Identify which cell holds the provided text, then report its [x, y] central coordinate. 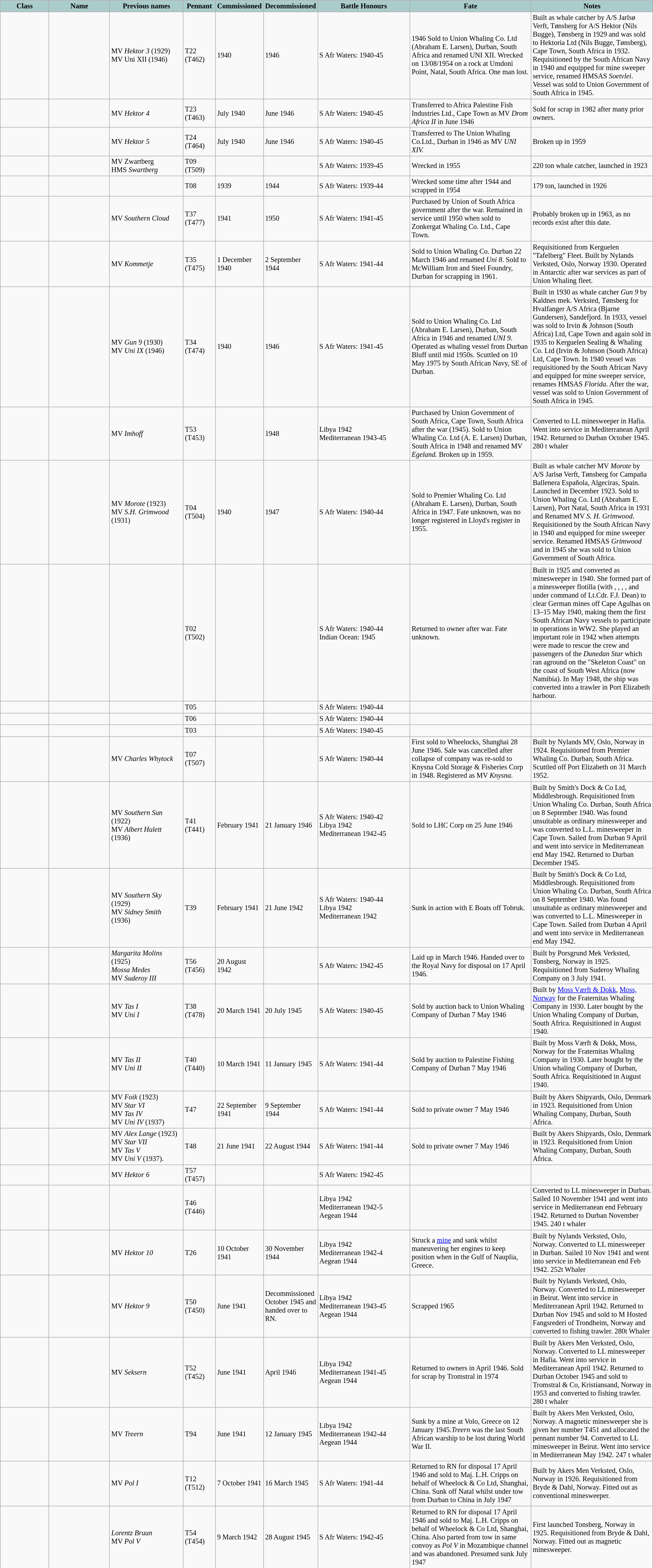
MV Southern Sun (1922)MV Albert Hulett (1936) [146, 825]
Previous names [146, 6]
S Afr Waters: 1940-42Libya 1942Mediterranean 1942-45 [364, 825]
30 November 1944 [290, 1253]
Sold by auction to Palestine Fishing Company of Durban 7 May 1946 [471, 1064]
Fate [471, 6]
T34 (T474) [199, 347]
9 September 1944 [290, 1109]
T40 (T440) [199, 1064]
11 January 1945 [290, 1064]
T46 (T446) [199, 1207]
Purchased by Union of South Africa government after the war. Remained in service until 1950 when sold to Zonkergat Whaling Co. Ltd., Cape Town. [471, 218]
Converted to LL minesweeper in Hafia. Went into service in Mediterranean April 1942. Returned to Durban October 1945. 280 t whaler [592, 433]
Wrecked in 1955 [471, 166]
First launched Tonsberg, Norway in 1925. Requisitioned from Bryde & Dahl, Norway. Fitted out as magnetic minesweeper. [592, 1537]
20 March 1941 [240, 1011]
Pennant [199, 6]
Probably broken up in 1963, as no records exist after this date. [592, 218]
T54(T454) [199, 1537]
1 December 1940 [240, 264]
Sold to Union Whaling Co. Durban 22 March 1946 and renamed Uni 8. Sold to McWilliam Iron and Steel Foundry, Durban for scrapping in 1961. [471, 264]
1947 [290, 512]
T22 (T462) [199, 55]
Class [25, 6]
MV ZwartbergHMS Swartberg [146, 166]
MV Kommetje [146, 264]
April 1946 [290, 1372]
MV Charles Whytock [146, 759]
MV Seksern [146, 1372]
Lorentz BruunMV Pol V [146, 1537]
Sold to LHC Corp on 25 June 1946 [471, 825]
22 September 1941 [240, 1109]
9 March 1942 [240, 1537]
21 June 1942 [290, 908]
Built by Akers Men Verksted, Oslo, Norway in 1926. Requisitioned from Bryde & Dahl, Norway. Fitted out as conventional minesweeper. [592, 1483]
T23 (T463) [199, 113]
MV Pol I [146, 1483]
MV Morote (1923)MV S.H. Grimwood (1931) [146, 512]
Libya 1942Mediterranean 1942-44Aegean 1944 [364, 1434]
T02 (T502) [199, 633]
Notes [592, 6]
T08 [199, 186]
MV Hektor 10 [146, 1253]
T56 (T456) [199, 966]
Commissioned [240, 6]
T41 (T441) [199, 825]
Transferred to The Union Whaling Co.Ltd., Durban in 1946 as MV UNI XIV. [471, 141]
22 August 1944 [290, 1146]
T94 [199, 1434]
S Afr Waters: 1939-45 [364, 166]
20 July 1945 [290, 1011]
T37 (T477) [199, 218]
T57 (T457) [199, 1175]
MV Tas IMV Uni I [146, 1011]
T52 (T452) [199, 1372]
Returned to owners in April 1946. Sold for scrap by Tromstral in 1974 [471, 1372]
Transferred to Africa Palestine Fish Industries Ltd., Cape Town as MV Drom Africa II in June 1946 [471, 113]
T26 [199, 1253]
10 March 1941 [240, 1064]
Wrecked some time after 1944 and scrapped in 1954 [471, 186]
MV Gun 9 (1930)MV Uni IX (1946) [146, 347]
1944 [290, 186]
12 January 1945 [290, 1434]
T12(T512) [199, 1483]
T09 (T509) [199, 166]
MV Hektor 5 [146, 141]
Battle Honours [364, 6]
T03 [199, 731]
T50 (T450) [199, 1306]
Laid up in March 1946. Handed over to the Royal Navy for disposal on 17 April 1946. [471, 966]
MV Hektor 6 [146, 1175]
Sunk by a mine at Volo, Greece on 12 January 1945.Treern was the last South African warship to be lost during World War II. [471, 1434]
T48 [199, 1146]
MV Foik (1923)MV Star VIMV Tas IVMV Uni IV (1937) [146, 1109]
Sold for scrap in 1982 after many prior owners. [592, 113]
16 March 1945 [290, 1483]
Scrapped 1965 [471, 1306]
T06 [199, 719]
20 August 1942 [240, 966]
179 ton, launched in 1926 [592, 186]
MV Treern [146, 1434]
Broken up in 1959 [592, 141]
7 October 1941 [240, 1483]
Libya 1942Mediterranean 1943-45Aegean 1944 [364, 1306]
S Afr Waters: 1940-44Libya 1942Mediterranean 1942 [364, 908]
MV Southern Cloud [146, 218]
Decommissioned October 1945 and handed over to RN. [290, 1306]
MV Hektor 4 [146, 113]
Libya 1942Mediterranean 1943-45 [364, 433]
Returned to owner after war. Fate unknown. [471, 633]
Libya 1942Mediterranean 1941-45Aegean 1944 [364, 1372]
21 January 1946 [290, 825]
21 June 1941 [240, 1146]
Libya 1942Mediterranean 1942-4Aegean 1944 [364, 1253]
1939 [240, 186]
T07 (T507) [199, 759]
T35 (T475) [199, 264]
1941 [240, 218]
T04 (T504) [199, 512]
S Afr Waters: 1939-44 [364, 186]
MV Imhoff [146, 433]
Margarita Molins (1925)Mossa MedesMV Suderoy III [146, 966]
MV Alex Lange (1923)MV Star VIIMV Tas VMV Uni V (1937). [146, 1146]
2 September 1944 [290, 264]
MV Southern Sky (1929)MV Sidney Smith (1936) [146, 908]
Struck a mine and sank whilst maneuvering her engines to keep position when in the Gulf of Nauplia, Greece. [471, 1253]
T39 [199, 908]
T38 (T478) [199, 1011]
Name [79, 6]
Decommissioned [290, 6]
220 ton whale catcher, launched in 1923 [592, 166]
T05 [199, 707]
MV Hektor 9 [146, 1306]
Sunk in action with E Boats off Tobruk. [471, 908]
10 October 1941 [240, 1253]
28 August 1945 [290, 1537]
T53 (T453) [199, 433]
Libya 1942Mediterranean 1942-5Aegean 1944 [364, 1207]
Built by Nylands MV, Oslo, Norway in 1924. Requisitioned from Premier Whaling Co. Durban, South Africa. Scuttled off Port Elizabeth on 31 March 1952. [592, 759]
1948 [290, 433]
T47 [199, 1109]
MV Tas IIMV Uni II [146, 1064]
T24 (T464) [199, 141]
MV Hektor 3 (1929)MV Uni XII (1946) [146, 55]
Sold by auction back to Union Whaling Company of Durban 7 May 1946 [471, 1011]
1950 [290, 218]
S Afr Waters: 1940-44Indian Ocean: 1945 [364, 633]
Built by Porsgrund Mek Verksted, Tonsberg, Norway in 1925. Requisitioned from Suderoy Whaling Company on 3 July 1941. [592, 966]
